Output the [X, Y] coordinate of the center of the cell containing the given text.  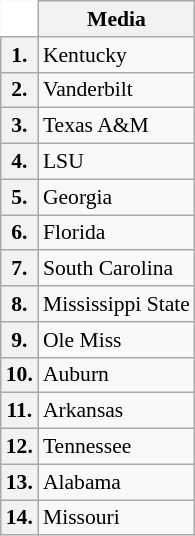
10. [20, 375]
3. [20, 126]
11. [20, 411]
13. [20, 482]
9. [20, 340]
LSU [116, 162]
14. [20, 518]
5. [20, 197]
Tennessee [116, 447]
Alabama [116, 482]
Texas A&M [116, 126]
4. [20, 162]
1. [20, 55]
Georgia [116, 197]
Auburn [116, 375]
Media [116, 19]
6. [20, 233]
Missouri [116, 518]
Florida [116, 233]
2. [20, 90]
Mississippi State [116, 304]
Ole Miss [116, 340]
Kentucky [116, 55]
Vanderbilt [116, 90]
8. [20, 304]
Arkansas [116, 411]
South Carolina [116, 269]
12. [20, 447]
7. [20, 269]
